Determine the (x, y) coordinate at the center of the cell enclosing the given text.  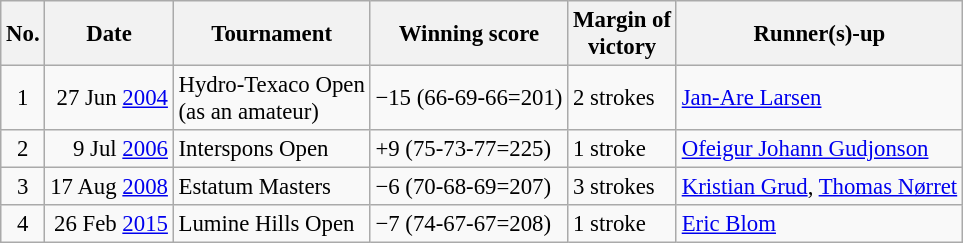
Eric Blom (819, 224)
Tournament (272, 34)
−7 (74-67-67=208) (469, 224)
+9 (75-73-77=225) (469, 149)
Jan-Are Larsen (819, 98)
Lumine Hills Open (272, 224)
No. (23, 34)
−15 (66-69-66=201) (469, 98)
2 (23, 149)
Interspons Open (272, 149)
1 (23, 98)
3 (23, 187)
26 Feb 2015 (109, 224)
Runner(s)-up (819, 34)
4 (23, 224)
27 Jun 2004 (109, 98)
Estatum Masters (272, 187)
3 strokes (622, 187)
Margin ofvictory (622, 34)
Winning score (469, 34)
Hydro-Texaco Open(as an amateur) (272, 98)
2 strokes (622, 98)
9 Jul 2006 (109, 149)
Ofeigur Johann Gudjonson (819, 149)
Kristian Grud, Thomas Nørret (819, 187)
17 Aug 2008 (109, 187)
−6 (70-68-69=207) (469, 187)
Date (109, 34)
